Find where the given text appears and provide that cell's center as [x, y] coordinate. 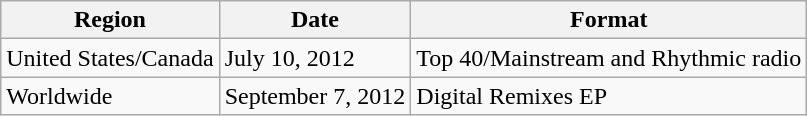
United States/Canada [110, 58]
Digital Remixes EP [609, 96]
September 7, 2012 [315, 96]
Format [609, 20]
Date [315, 20]
Region [110, 20]
Top 40/Mainstream and Rhythmic radio [609, 58]
July 10, 2012 [315, 58]
Worldwide [110, 96]
